Return [x, y] of the center of cell containing provided text 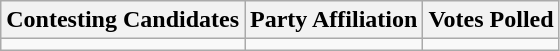
Contesting Candidates [123, 20]
Party Affiliation [334, 20]
Votes Polled [491, 20]
